From the cell containing the given text, extract its center point as [X, Y] coordinate. 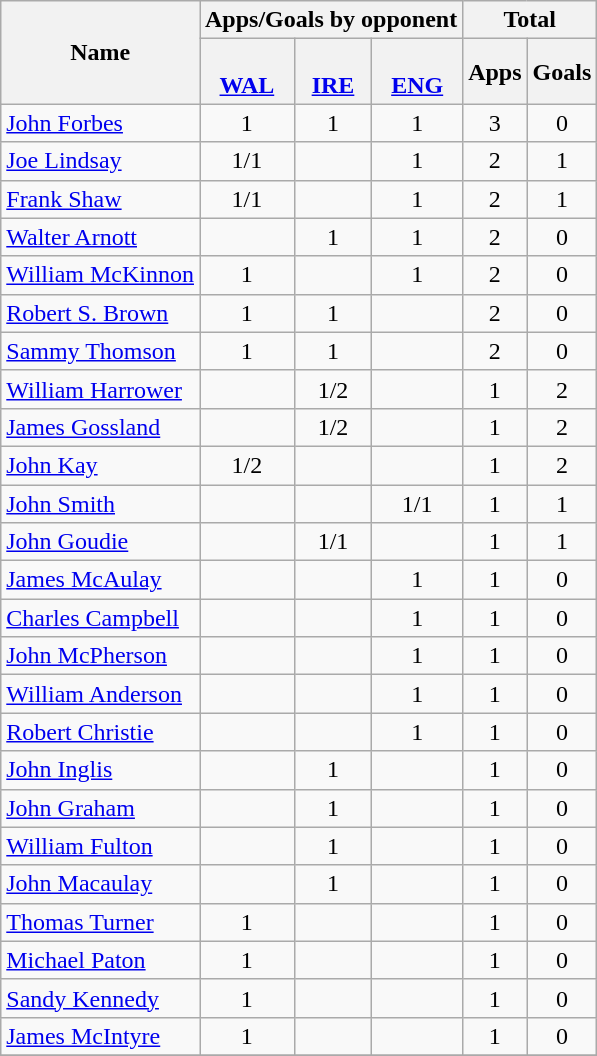
WAL [248, 72]
Apps/Goals by opponent [332, 20]
Michael Paton [100, 960]
John Goudie [100, 542]
John Macaulay [100, 884]
Sammy Thomson [100, 351]
Thomas Turner [100, 922]
Charles Campbell [100, 618]
3 [495, 123]
John McPherson [100, 656]
Walter Arnott [100, 237]
IRE [332, 72]
William Harrower [100, 389]
Total [530, 20]
Apps [495, 72]
William Fulton [100, 846]
Name [100, 52]
William McKinnon [100, 275]
Sandy Kennedy [100, 998]
John Smith [100, 503]
ENG [418, 72]
James Gossland [100, 427]
John Kay [100, 465]
James McIntyre [100, 1036]
Robert S. Brown [100, 313]
Frank Shaw [100, 199]
Robert Christie [100, 732]
John Forbes [100, 123]
James McAulay [100, 580]
Goals [562, 72]
Joe Lindsay [100, 161]
John Graham [100, 808]
John Inglis [100, 770]
William Anderson [100, 694]
